Provide the (X, Y) coordinate of the cell's center where the given text is located.  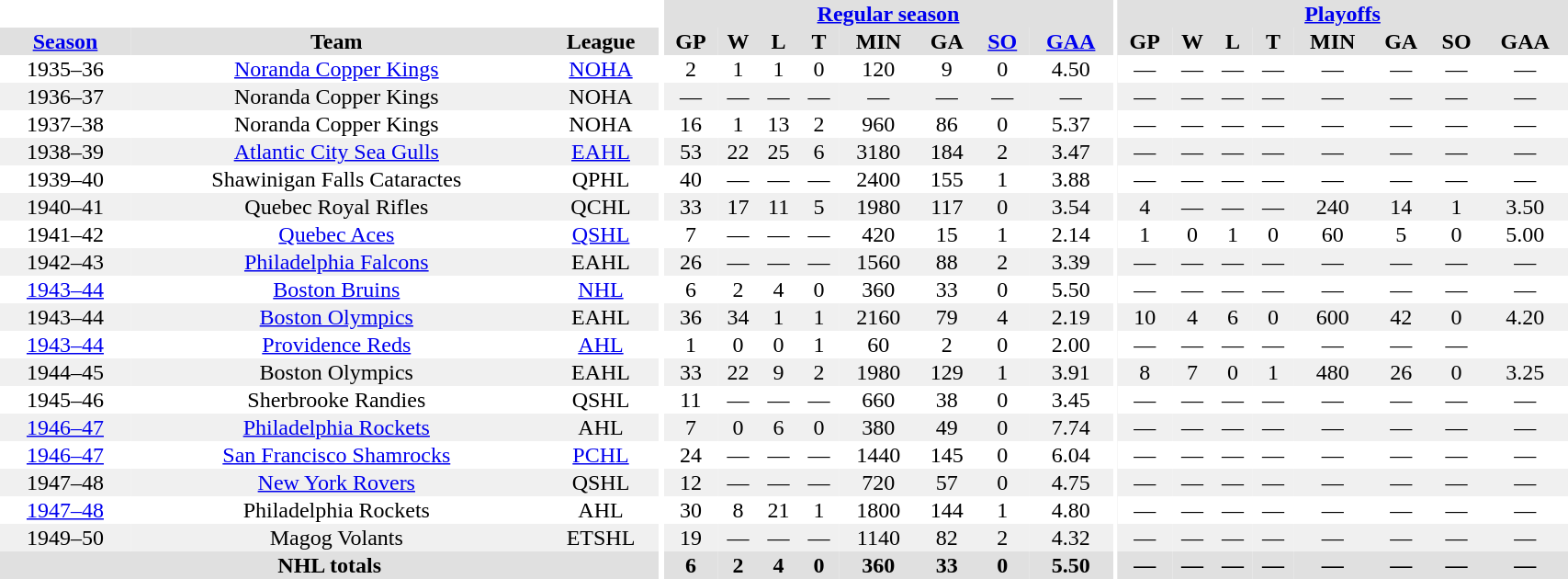
Playoffs (1343, 14)
3180 (878, 152)
Sherbrooke Randies (336, 400)
17 (739, 207)
Season (65, 41)
5.37 (1071, 124)
NHL totals (329, 565)
3.54 (1071, 207)
2.14 (1071, 234)
42 (1401, 317)
6.04 (1071, 455)
Regular season (887, 14)
1942–43 (65, 262)
120 (878, 69)
3.45 (1071, 400)
16 (691, 124)
14 (1401, 207)
NHL (601, 289)
4.80 (1071, 510)
Team (336, 41)
30 (691, 510)
QPHL (601, 179)
5.00 (1525, 234)
2.00 (1071, 345)
Philadelphia Falcons (336, 262)
1937–38 (65, 124)
1560 (878, 262)
Quebec Aces (336, 234)
660 (878, 400)
38 (947, 400)
League (601, 41)
4.50 (1071, 69)
1140 (878, 538)
Shawinigan Falls Cataractes (336, 179)
380 (878, 427)
Providence Reds (336, 345)
34 (739, 317)
1440 (878, 455)
13 (779, 124)
1944–45 (65, 372)
New York Rovers (336, 482)
1938–39 (65, 152)
19 (691, 538)
10 (1145, 317)
4.20 (1525, 317)
Magog Volants (336, 538)
QCHL (601, 207)
2160 (878, 317)
PCHL (601, 455)
480 (1332, 372)
ETSHL (601, 538)
88 (947, 262)
1940–41 (65, 207)
Atlantic City Sea Gulls (336, 152)
2.19 (1071, 317)
4.75 (1071, 482)
3.91 (1071, 372)
San Francisco Shamrocks (336, 455)
3.47 (1071, 152)
79 (947, 317)
960 (878, 124)
15 (947, 234)
57 (947, 482)
1936–37 (65, 96)
3.50 (1525, 207)
3.88 (1071, 179)
Quebec Royal Rifles (336, 207)
49 (947, 427)
36 (691, 317)
144 (947, 510)
184 (947, 152)
Boston Bruins (336, 289)
240 (1332, 207)
1935–36 (65, 69)
720 (878, 482)
1941–42 (65, 234)
86 (947, 124)
2400 (878, 179)
1945–46 (65, 400)
3.25 (1525, 372)
12 (691, 482)
145 (947, 455)
600 (1332, 317)
155 (947, 179)
3.39 (1071, 262)
4.32 (1071, 538)
1939–40 (65, 179)
117 (947, 207)
129 (947, 372)
1800 (878, 510)
21 (779, 510)
1949–50 (65, 538)
420 (878, 234)
40 (691, 179)
25 (779, 152)
7.74 (1071, 427)
53 (691, 152)
24 (691, 455)
82 (947, 538)
